Scan for the cell matching the given text and deliver its (X, Y) coordinate at center. 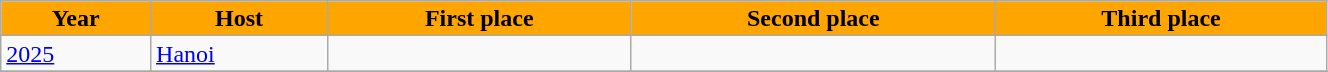
Hanoi (240, 54)
Second place (814, 18)
Year (76, 18)
2025 (76, 54)
Third place (1162, 18)
First place (479, 18)
Host (240, 18)
